From the cell containing the given text, extract its center point as [X, Y] coordinate. 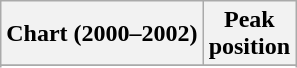
Chart (2000–2002) [102, 34]
Peakposition [249, 34]
